Return [x, y] of the center of cell containing provided text 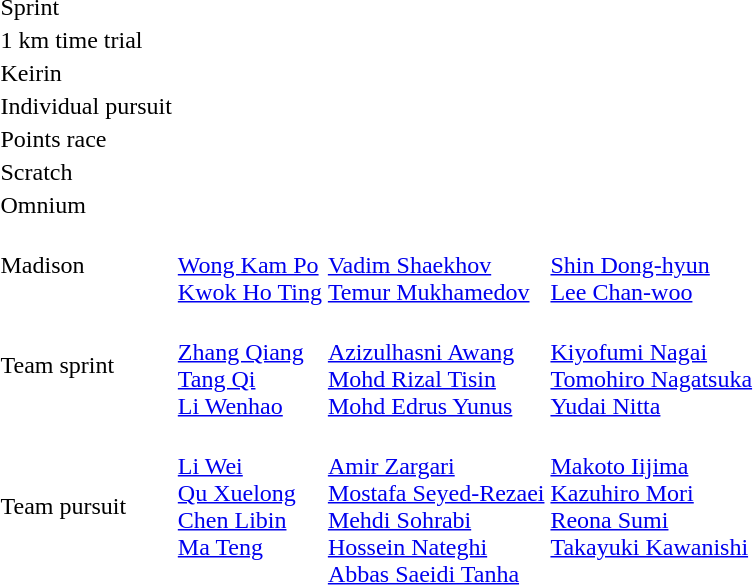
Zhang QiangTang QiLi Wenhao [250, 366]
Vadim ShaekhovTemur Mukhamedov [436, 265]
Azizulhasni AwangMohd Rizal TisinMohd Edrus Yunus [436, 366]
Wong Kam PoKwok Ho Ting [250, 265]
